Pinpoint the cell where the given text exists, returning its (X, Y) midpoint coordinate. 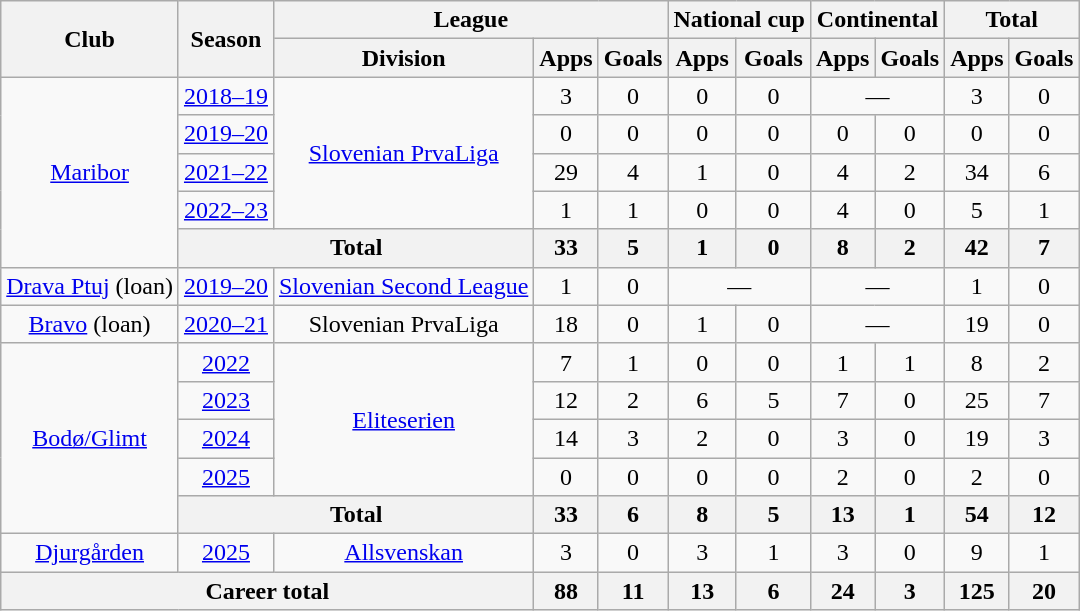
2022 (226, 362)
2024 (226, 438)
Club (90, 39)
2021–22 (226, 172)
National cup (739, 20)
League (470, 20)
14 (566, 438)
Slovenian Second League (403, 286)
Allsvenskan (403, 553)
Bodø/Glimt (90, 438)
Djurgården (90, 553)
25 (977, 400)
Eliteserien (403, 419)
88 (566, 591)
Drava Ptuj (loan) (90, 286)
11 (633, 591)
Division (403, 58)
18 (566, 324)
125 (977, 591)
2018–19 (226, 96)
20 (1044, 591)
Season (226, 39)
24 (842, 591)
9 (977, 553)
42 (977, 248)
Continental (877, 20)
29 (566, 172)
54 (977, 515)
Career total (268, 591)
Bravo (loan) (90, 324)
2020–21 (226, 324)
Maribor (90, 172)
2023 (226, 400)
2022–23 (226, 210)
34 (977, 172)
